Capture the cell that displays the provided text and extract its [X, Y] central coordinate. 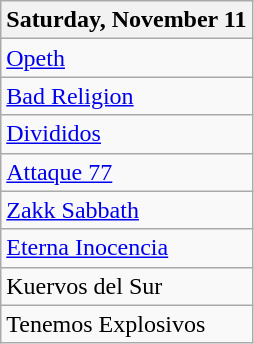
Eterna Inocencia [126, 248]
Saturday, November 11 [126, 20]
Kuervos del Sur [126, 286]
Divididos [126, 134]
Opeth [126, 58]
Attaque 77 [126, 172]
Zakk Sabbath [126, 210]
Tenemos Explosivos [126, 324]
Bad Religion [126, 96]
